From the cell containing the given text, extract its center point as [X, Y] coordinate. 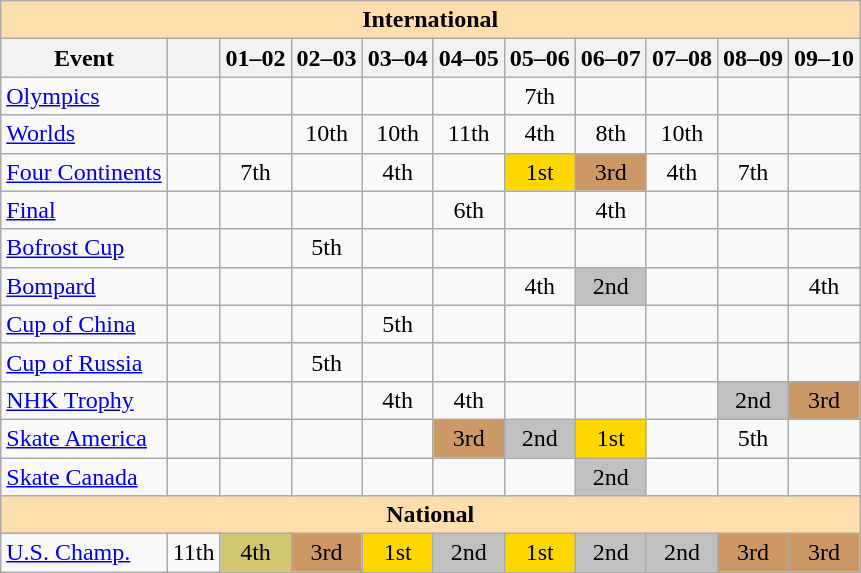
07–08 [682, 58]
Event [84, 58]
Four Continents [84, 172]
Worlds [84, 134]
National [430, 515]
02–03 [326, 58]
Cup of China [84, 324]
06–07 [610, 58]
08–09 [752, 58]
International [430, 20]
8th [610, 134]
6th [468, 210]
01–02 [256, 58]
Bompard [84, 286]
05–06 [540, 58]
Bofrost Cup [84, 248]
Final [84, 210]
Skate America [84, 438]
03–04 [398, 58]
04–05 [468, 58]
Cup of Russia [84, 362]
NHK Trophy [84, 400]
Olympics [84, 96]
U.S. Champ. [84, 553]
Skate Canada [84, 477]
09–10 [824, 58]
